Capture the cell that displays the provided text and extract its (x, y) central coordinate. 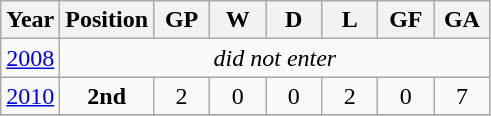
2010 (30, 96)
GF (406, 20)
Position (107, 20)
W (238, 20)
GP (182, 20)
D (294, 20)
GA (462, 20)
7 (462, 96)
2008 (30, 58)
L (350, 20)
2nd (107, 96)
Year (30, 20)
did not enter (275, 58)
